Determine the [X, Y] coordinate at the center of the cell enclosing the given text.  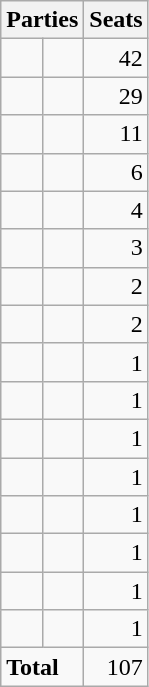
107 [116, 667]
4 [116, 210]
Parties [42, 20]
3 [116, 248]
Total [42, 667]
29 [116, 96]
11 [116, 134]
42 [116, 58]
Seats [116, 20]
6 [116, 172]
